Output the (X, Y) coordinate of the center of the cell containing the given text.  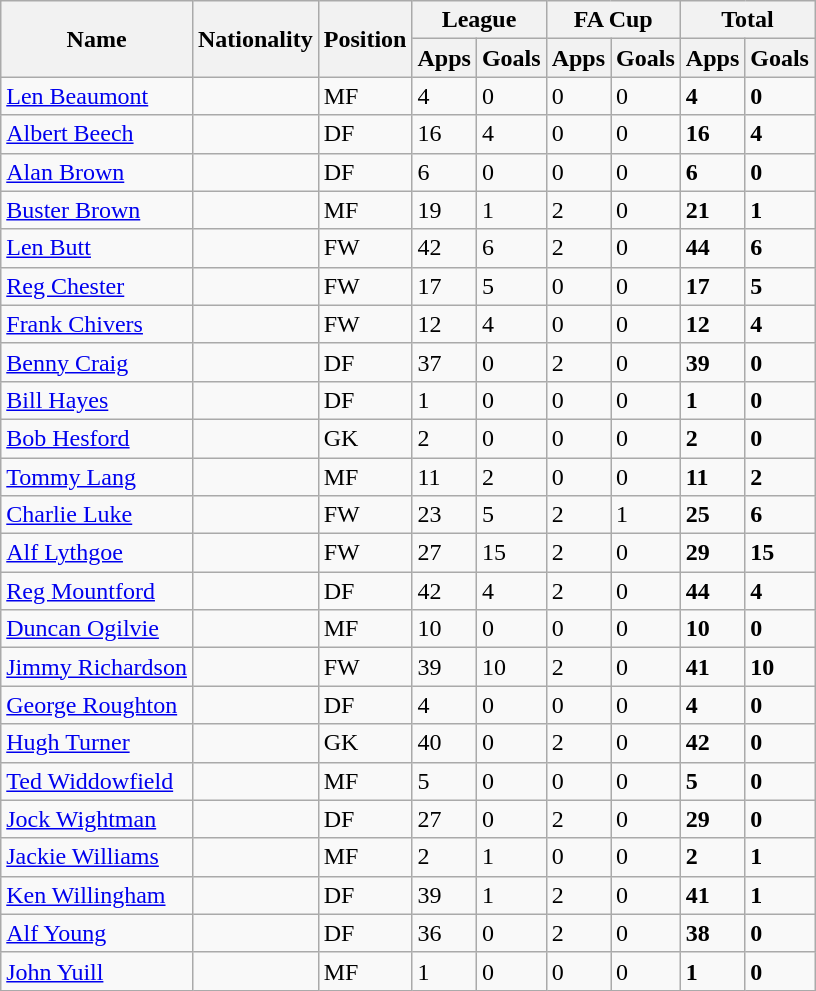
Bill Hayes (97, 400)
Len Butt (97, 248)
Reg Chester (97, 286)
25 (712, 515)
Name (97, 39)
Alf Lythgoe (97, 553)
Len Beaumont (97, 96)
Position (365, 39)
Tommy Lang (97, 477)
21 (712, 210)
Alan Brown (97, 172)
38 (712, 933)
Jock Wightman (97, 819)
Alf Young (97, 933)
League (479, 20)
Reg Mountford (97, 591)
40 (444, 743)
Ken Willingham (97, 895)
Buster Brown (97, 210)
Benny Craig (97, 362)
FA Cup (613, 20)
Frank Chivers (97, 324)
George Roughton (97, 705)
Jackie Williams (97, 857)
Albert Beech (97, 134)
36 (444, 933)
Ted Widdowfield (97, 781)
Nationality (255, 39)
Jimmy Richardson (97, 667)
Hugh Turner (97, 743)
37 (444, 362)
19 (444, 210)
Duncan Ogilvie (97, 629)
John Yuill (97, 971)
Bob Hesford (97, 438)
23 (444, 515)
Charlie Luke (97, 515)
Total (747, 20)
